From the cell containing the given text, extract its center point as [X, Y] coordinate. 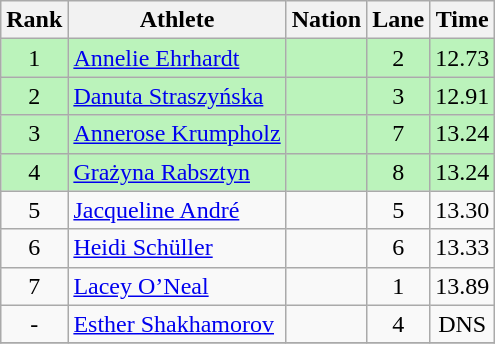
Danuta Straszyńska [177, 96]
Lacey O’Neal [177, 286]
Heidi Schüller [177, 248]
Jacqueline André [177, 210]
- [34, 324]
Athlete [177, 20]
12.91 [462, 96]
Nation [326, 20]
13.30 [462, 210]
12.73 [462, 58]
Annelie Ehrhardt [177, 58]
Rank [34, 20]
13.89 [462, 286]
Annerose Krumpholz [177, 134]
Lane [398, 20]
Grażyna Rabsztyn [177, 172]
8 [398, 172]
DNS [462, 324]
13.33 [462, 248]
Esther Shakhamorov [177, 324]
Time [462, 20]
